For the text-containing cell, return its midpoint in [X, Y] coordinate format. 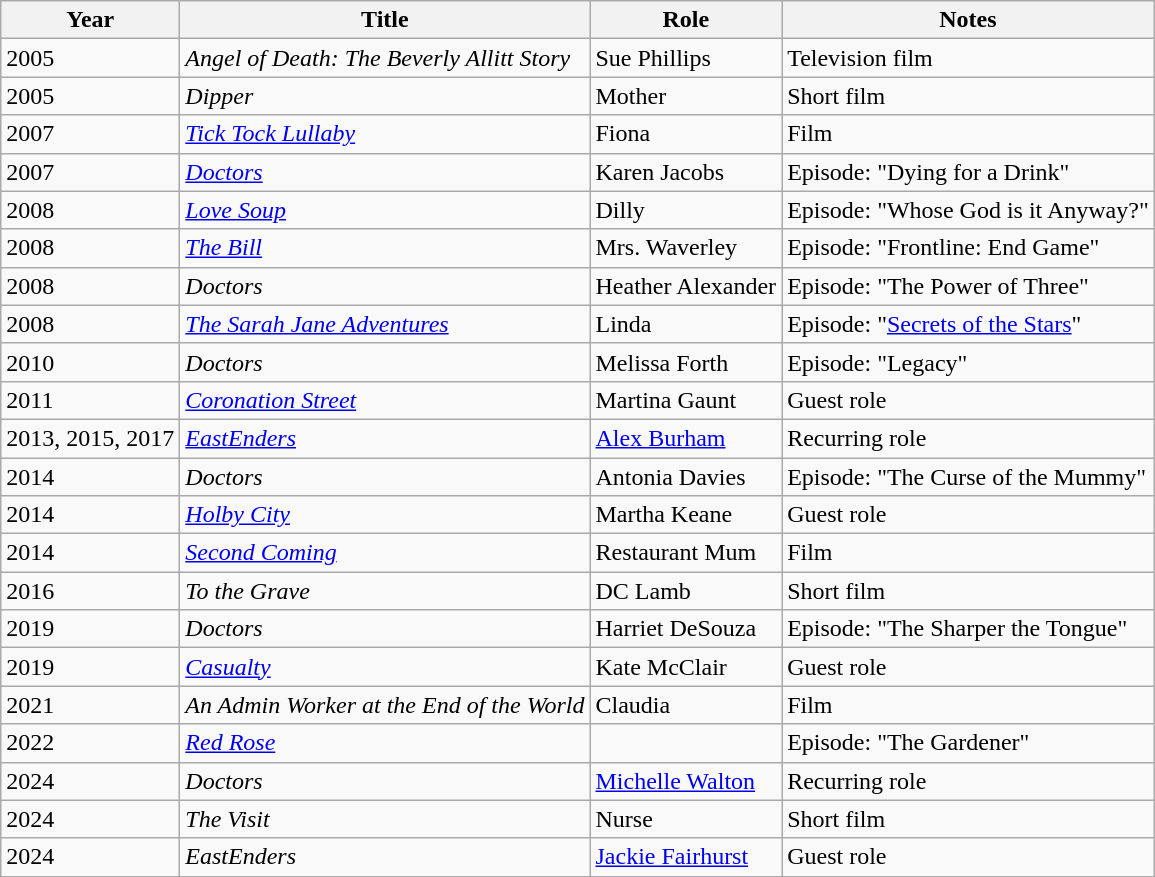
Dipper [385, 96]
Holby City [385, 515]
Episode: "The Gardener" [968, 743]
Episode: "The Curse of the Mummy" [968, 477]
Title [385, 20]
Episode: "Legacy" [968, 362]
Restaurant Mum [686, 553]
Mother [686, 96]
2011 [90, 400]
DC Lamb [686, 591]
Antonia Davies [686, 477]
Karen Jacobs [686, 172]
Martina Gaunt [686, 400]
Melissa Forth [686, 362]
Episode: "Dying for a Drink" [968, 172]
Episode: "The Power of Three" [968, 286]
Second Coming [385, 553]
Coronation Street [385, 400]
The Visit [385, 819]
Dilly [686, 210]
Year [90, 20]
Heather Alexander [686, 286]
2010 [90, 362]
Linda [686, 324]
Red Rose [385, 743]
Alex Burham [686, 438]
Martha Keane [686, 515]
Mrs. Waverley [686, 248]
To the Grave [385, 591]
2013, 2015, 2017 [90, 438]
Notes [968, 20]
Episode: "Whose God is it Anyway?" [968, 210]
Episode: "Secrets of the Stars" [968, 324]
Episode: "Frontline: End Game" [968, 248]
2021 [90, 705]
2022 [90, 743]
Love Soup [385, 210]
Tick Tock Lullaby [385, 134]
Claudia [686, 705]
Harriet DeSouza [686, 629]
Nurse [686, 819]
The Bill [385, 248]
2016 [90, 591]
Michelle Walton [686, 781]
Angel of Death: The Beverly Allitt Story [385, 58]
Casualty [385, 667]
An Admin Worker at the End of the World [385, 705]
Sue Phillips [686, 58]
Role [686, 20]
Fiona [686, 134]
Jackie Fairhurst [686, 857]
The Sarah Jane Adventures [385, 324]
Television film [968, 58]
Kate McClair [686, 667]
Episode: "The Sharper the Tongue" [968, 629]
